Output the [X, Y] coordinate of the center of the cell containing the given text.  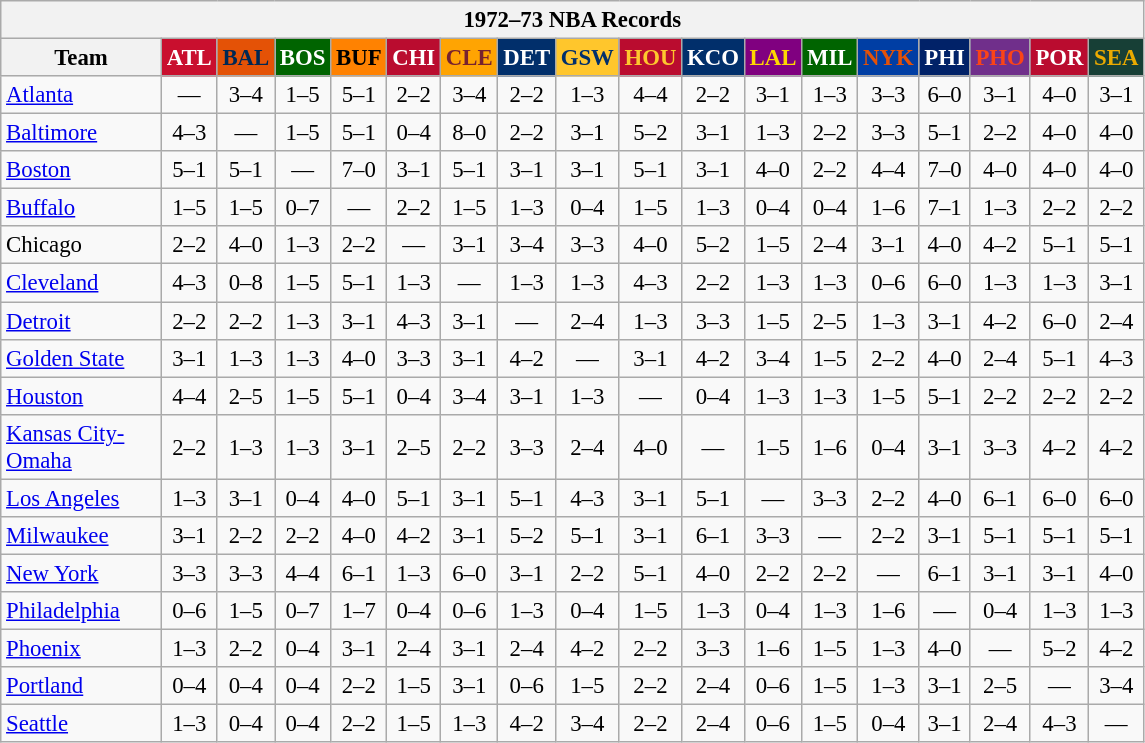
MIL [830, 58]
Boston [82, 170]
New York [82, 573]
1–7 [359, 611]
BOS [303, 58]
Atlanta [82, 95]
Kansas City-Omaha [82, 446]
NYK [888, 58]
Los Angeles [82, 498]
PHO [1000, 58]
8–0 [470, 133]
Portland [82, 686]
CHI [414, 58]
Detroit [82, 321]
Chicago [82, 245]
GSW [587, 58]
Houston [82, 396]
Golden State [82, 358]
Buffalo [82, 208]
LAL [772, 58]
Milwaukee [82, 536]
1972–73 NBA Records [572, 20]
BUF [359, 58]
Baltimore [82, 133]
BAL [246, 58]
SEA [1116, 58]
KCO [714, 58]
Phoenix [82, 648]
0–8 [246, 283]
HOU [650, 58]
Seattle [82, 724]
DET [526, 58]
POR [1060, 58]
Team [82, 58]
ATL [189, 58]
7–1 [944, 208]
CLE [470, 58]
Cleveland [82, 283]
Philadelphia [82, 611]
PHI [944, 58]
